Locate the cell with the specified text and output its (x, y) center coordinate. 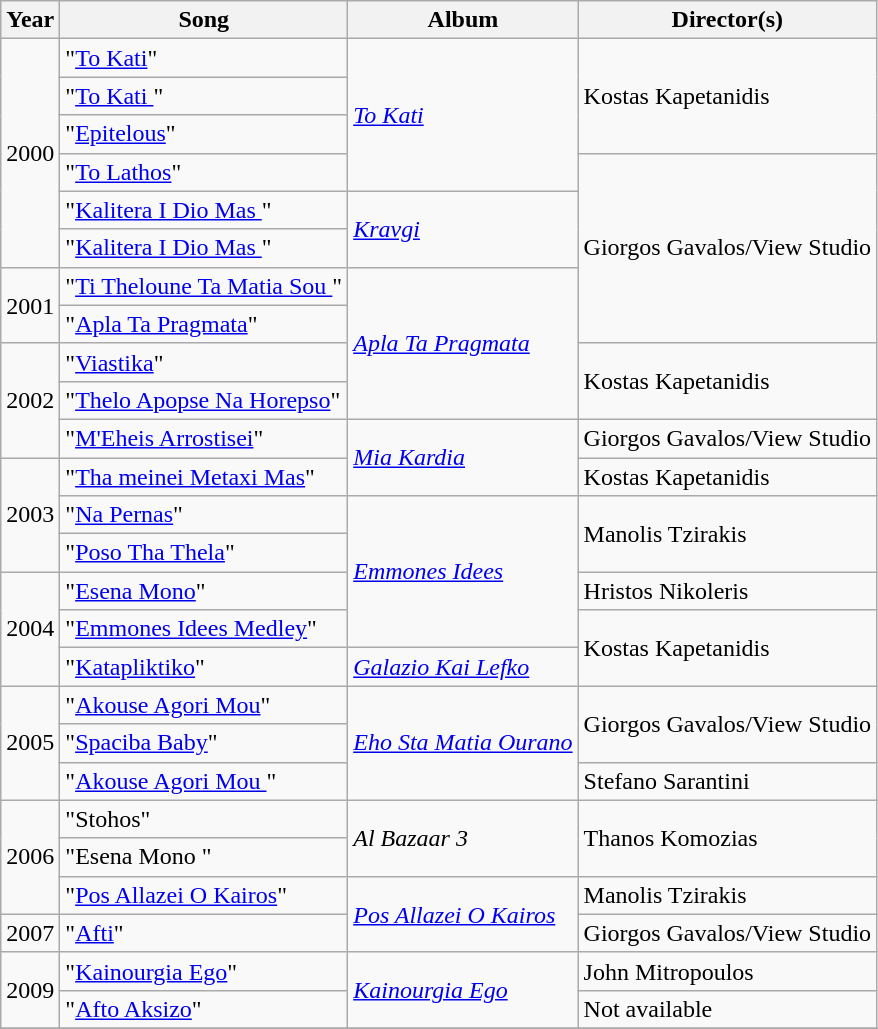
"Esena Mono " (204, 857)
"To Kati" (204, 58)
"Akouse Agori Mou " (204, 781)
"Epitelous" (204, 134)
"Poso Tha Thela" (204, 553)
"Katapliktiko" (204, 667)
"Na Pernas" (204, 515)
"To Kati " (204, 96)
"Emmones Idees Medley" (204, 629)
"Viastika" (204, 362)
2007 (30, 933)
"Ti Theloune Ta Matia Sou " (204, 286)
Mia Kardia (463, 457)
"Kainourgia Ego" (204, 971)
Stefano Sarantini (727, 781)
2005 (30, 743)
Year (30, 20)
Galazio Kai Lefko (463, 667)
To Kati (463, 115)
Song (204, 20)
"Akouse Agori Mou" (204, 705)
"Thelo Apopse Na Horepso" (204, 400)
"Afti" (204, 933)
"Tha meinei Metaxi Mas" (204, 477)
"M'Eheis Arrostisei" (204, 438)
2006 (30, 857)
Al Bazaar 3 (463, 838)
"Apla Ta Pragmata" (204, 324)
2003 (30, 515)
Emmones Idees (463, 572)
"Spaciba Baby" (204, 743)
"Pos Allazei O Kairos" (204, 895)
"Esena Mono" (204, 591)
Thanos Komozias (727, 838)
2002 (30, 400)
"Stohos" (204, 819)
Apla Ta Pragmata (463, 343)
John Mitropoulos (727, 971)
Kainourgia Ego (463, 990)
Not available (727, 1009)
"Afto Aksizo" (204, 1009)
Director(s) (727, 20)
2009 (30, 990)
Album (463, 20)
2001 (30, 305)
"To Lathos" (204, 172)
2004 (30, 629)
Pos Allazei O Kairos (463, 914)
Hristos Nikoleris (727, 591)
2000 (30, 153)
Kravgi (463, 229)
Eho Sta Matia Ourano (463, 743)
